Return (X, Y) of the center of cell containing provided text 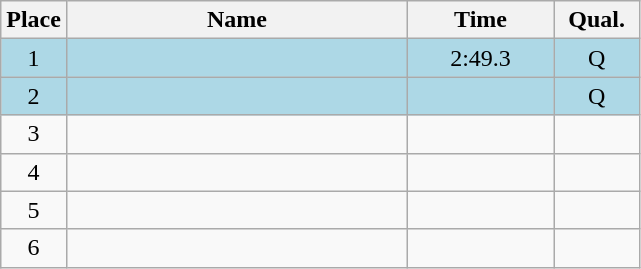
5 (34, 210)
3 (34, 134)
Time (481, 20)
Qual. (597, 20)
2 (34, 96)
6 (34, 248)
Name (236, 20)
2:49.3 (481, 58)
4 (34, 172)
Place (34, 20)
1 (34, 58)
